Identify which cell holds the provided text, then report its [X, Y] central coordinate. 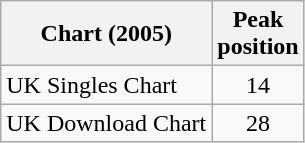
14 [258, 85]
28 [258, 123]
UK Download Chart [106, 123]
Chart (2005) [106, 34]
UK Singles Chart [106, 85]
Peakposition [258, 34]
